For the text-containing cell, return its midpoint in [x, y] coordinate format. 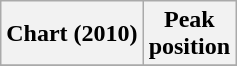
Chart (2010) [72, 34]
Peakposition [189, 34]
